Capture the cell that displays the provided text and extract its [X, Y] central coordinate. 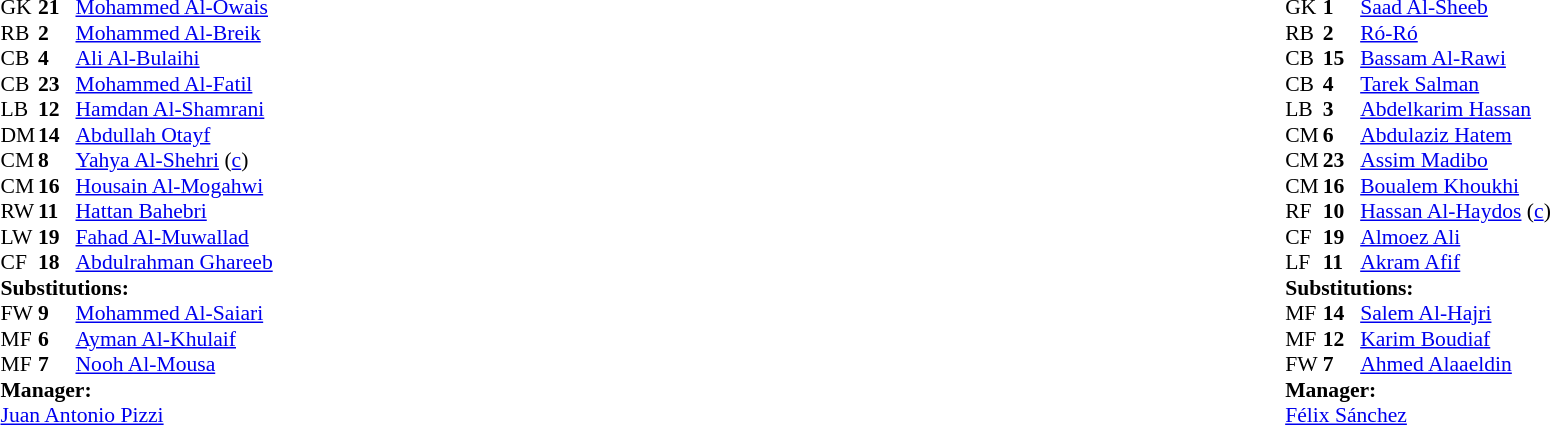
Mohammed Al-Saiari [174, 313]
10 [1342, 211]
Nooh Al-Mousa [174, 365]
Hamdan Al-Shamrani [174, 109]
Housain Al-Mogahwi [174, 186]
RW [19, 211]
Mohammed Al-Breik [174, 33]
LW [19, 237]
9 [57, 313]
Fahad Al-Muwallad [174, 237]
Yahya Al-Shehri (c) [174, 161]
Ali Al-Bulaihi [174, 59]
Hattan Bahebri [174, 211]
18 [57, 263]
LF [1304, 263]
Manager: [136, 390]
Abdulrahman Ghareeb [174, 263]
3 [1342, 109]
Mohammed Al-Fatil [174, 84]
Substitutions: [136, 288]
RF [1304, 211]
8 [57, 161]
Ayman Al-Khulaif [174, 339]
DM [19, 135]
Abdullah Otayf [174, 135]
15 [1342, 59]
